Pinpoint the cell where the given text exists, returning its [X, Y] midpoint coordinate. 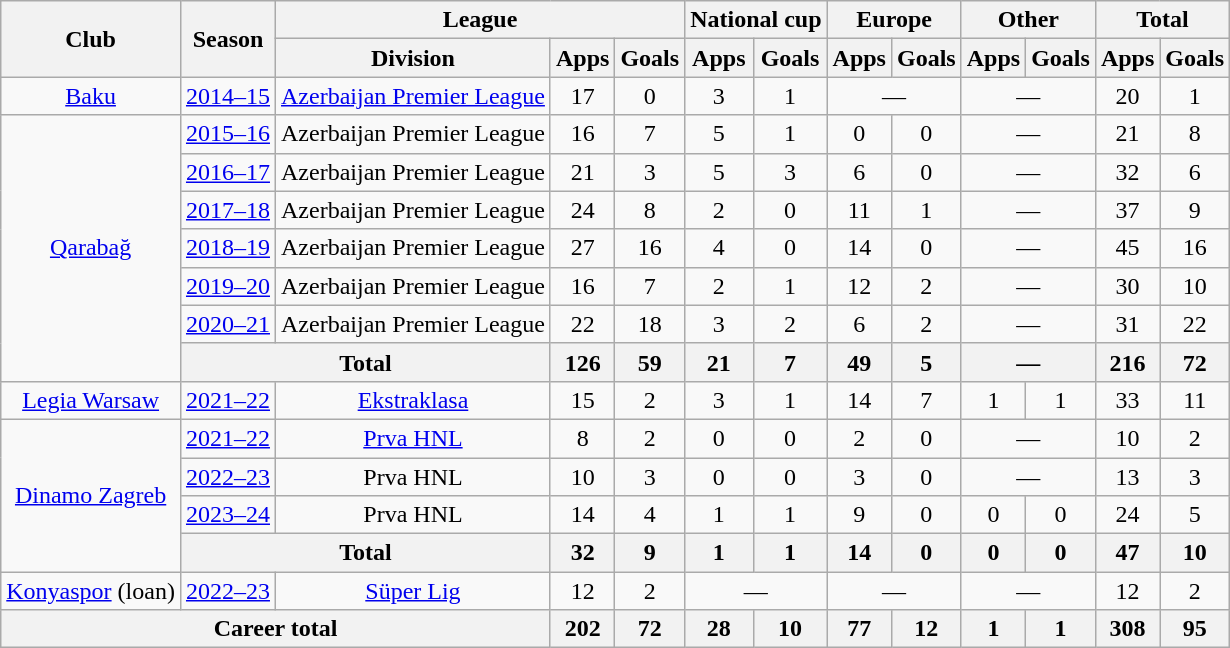
2018–19 [228, 248]
49 [859, 362]
2023–24 [228, 515]
17 [582, 96]
League [480, 20]
Qarabağ [91, 248]
216 [1127, 362]
Other [1028, 20]
Legia Warsaw [91, 400]
15 [582, 400]
2015–16 [228, 134]
Career total [276, 629]
13 [1127, 477]
Dinamo Zagreb [91, 495]
Konyaspor (loan) [91, 591]
Süper Lig [414, 591]
31 [1127, 324]
18 [650, 324]
27 [582, 248]
Ekstraklasa [414, 400]
308 [1127, 629]
Division [414, 58]
Baku [91, 96]
47 [1127, 553]
126 [582, 362]
2017–18 [228, 210]
30 [1127, 286]
National cup [756, 20]
Europe [894, 20]
59 [650, 362]
Season [228, 39]
2019–20 [228, 286]
2020–21 [228, 324]
202 [582, 629]
95 [1195, 629]
45 [1127, 248]
28 [719, 629]
2014–15 [228, 96]
33 [1127, 400]
20 [1127, 96]
37 [1127, 210]
Club [91, 39]
2016–17 [228, 172]
77 [859, 629]
